Scan for the cell matching the given text and deliver its (X, Y) coordinate at center. 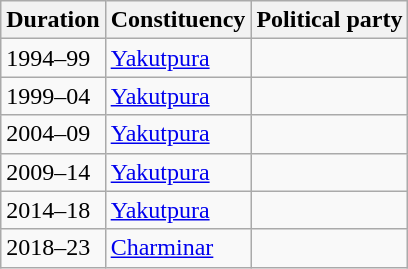
1999–04 (53, 96)
2018–23 (53, 248)
Charminar (178, 248)
Duration (53, 20)
2004–09 (53, 134)
2009–14 (53, 172)
Constituency (178, 20)
Political party (330, 20)
1994–99 (53, 58)
2014–18 (53, 210)
